Output the (x, y) coordinate of the center of the cell containing the given text.  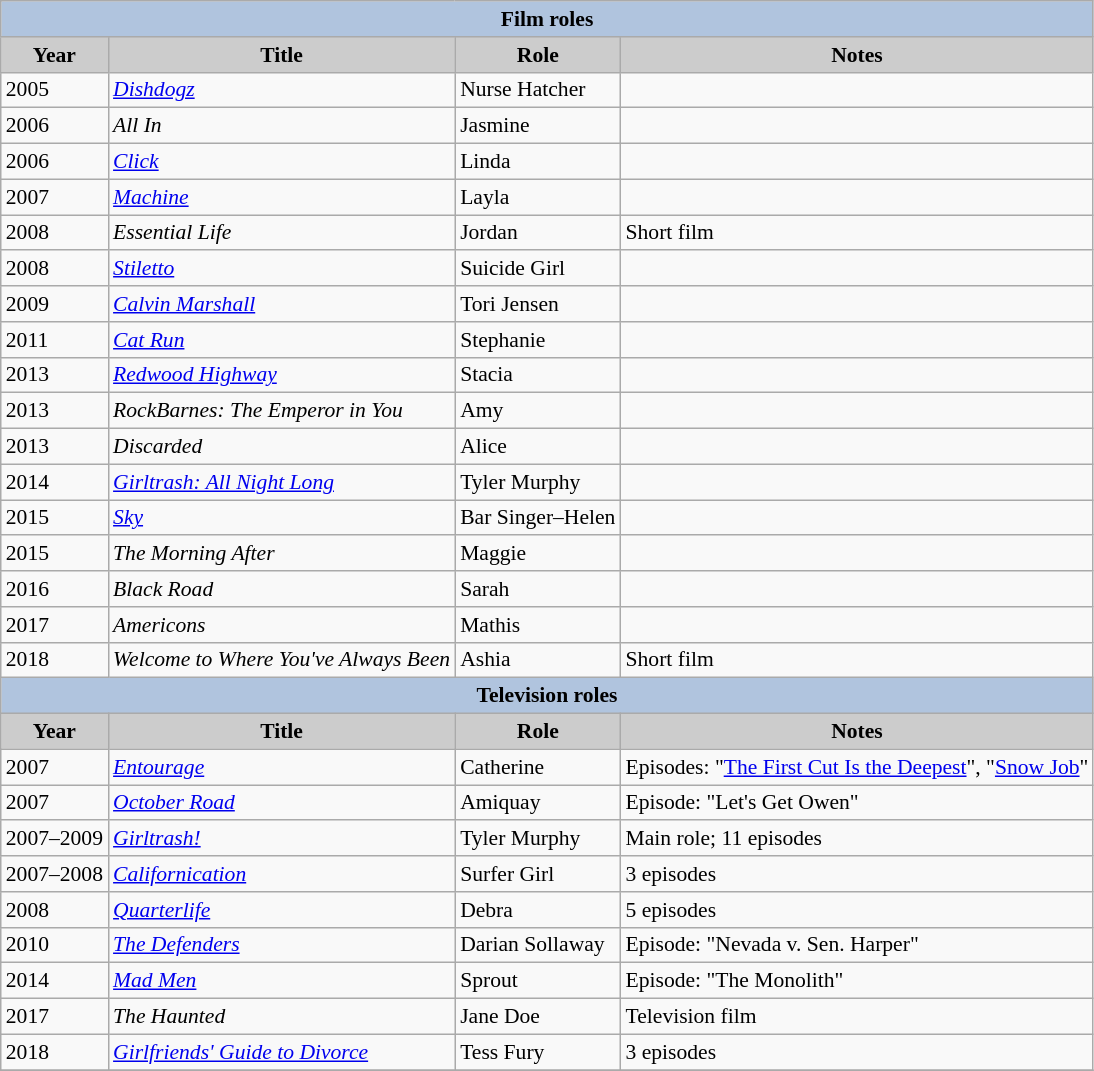
Essential Life (282, 233)
Alice (538, 447)
Redwood Highway (282, 375)
Surfer Girl (538, 874)
Maggie (538, 554)
Amy (538, 411)
Dishdogz (282, 90)
Girlfriends' Guide to Divorce (282, 1052)
Episode: "The Monolith" (856, 981)
2007–2008 (54, 874)
Quarterlife (282, 910)
Nurse Hatcher (538, 90)
Cat Run (282, 340)
The Defenders (282, 945)
2005 (54, 90)
Stacia (538, 375)
Calvin Marshall (282, 304)
Linda (538, 162)
October Road (282, 803)
Entourage (282, 767)
Film roles (548, 19)
Black Road (282, 589)
Bar Singer–Helen (538, 518)
Jasmine (538, 126)
Tess Fury (538, 1052)
The Haunted (282, 1017)
Stephanie (538, 340)
Layla (538, 197)
Jane Doe (538, 1017)
Episodes: "The First Cut Is the Deepest", "Snow Job" (856, 767)
Debra (538, 910)
Jordan (538, 233)
Television film (856, 1017)
Click (282, 162)
Episode: "Let's Get Owen" (856, 803)
2011 (54, 340)
Sprout (538, 981)
Girltrash: All Night Long (282, 482)
2016 (54, 589)
Suicide Girl (538, 269)
Darian Sollaway (538, 945)
Girltrash! (282, 839)
All In (282, 126)
2010 (54, 945)
Machine (282, 197)
Sky (282, 518)
5 episodes (856, 910)
Tori Jensen (538, 304)
Mathis (538, 625)
Welcome to Where You've Always Been (282, 660)
Sarah (538, 589)
RockBarnes: The Emperor in You (282, 411)
Americons (282, 625)
Catherine (538, 767)
Stiletto (282, 269)
Amiquay (538, 803)
Discarded (282, 447)
Main role; 11 episodes (856, 839)
Ashia (538, 660)
Television roles (548, 696)
The Morning After (282, 554)
Californication (282, 874)
2007–2009 (54, 839)
Mad Men (282, 981)
2009 (54, 304)
Episode: "Nevada v. Sen. Harper" (856, 945)
